Determine the [X, Y] coordinate at the center of the cell enclosing the given text.  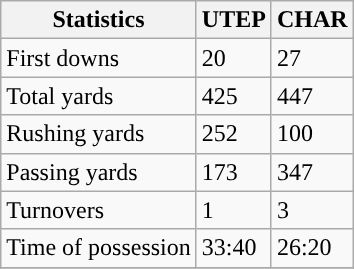
CHAR [312, 20]
Passing yards [99, 172]
100 [312, 134]
Total yards [99, 96]
Time of possession [99, 248]
252 [234, 134]
33:40 [234, 248]
1 [234, 210]
Turnovers [99, 210]
3 [312, 210]
UTEP [234, 20]
First downs [99, 58]
27 [312, 58]
20 [234, 58]
Statistics [99, 20]
347 [312, 172]
447 [312, 96]
26:20 [312, 248]
173 [234, 172]
425 [234, 96]
Rushing yards [99, 134]
